Return (x, y) of the center of cell containing provided text 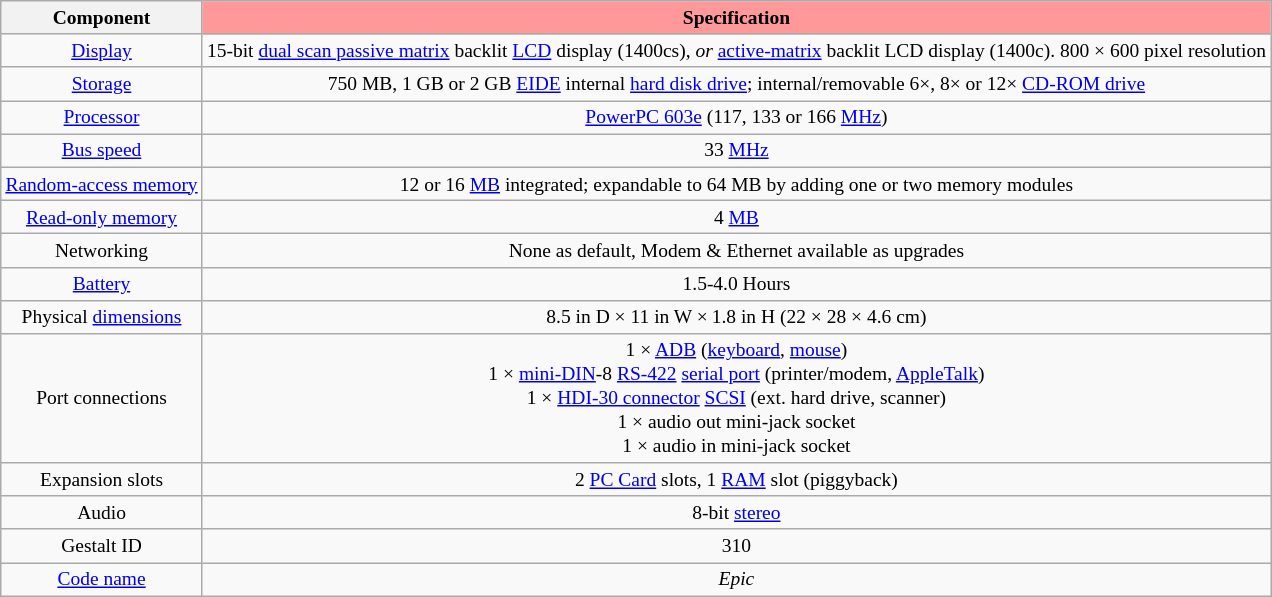
Display (102, 50)
Expansion slots (102, 480)
12 or 16 MB integrated; expandable to 64 MB by adding one or two memory modules (736, 184)
Epic (736, 580)
750 MB, 1 GB or 2 GB EIDE internal hard disk drive; internal/removable 6×, 8× or 12× CD-ROM drive (736, 84)
Battery (102, 284)
310 (736, 546)
Gestalt ID (102, 546)
Physical dimensions (102, 316)
15-bit dual scan passive matrix backlit LCD display (1400cs), or active-matrix backlit LCD display (1400c). 800 × 600 pixel resolution (736, 50)
None as default, Modem & Ethernet available as upgrades (736, 250)
33 MHz (736, 150)
Port connections (102, 398)
Networking (102, 250)
4 MB (736, 216)
8.5 in D × 11 in W × 1.8 in H (22 × 28 × 4.6 cm) (736, 316)
PowerPC 603e (117, 133 or 166 MHz) (736, 118)
Random-access memory (102, 184)
Component (102, 18)
Code name (102, 580)
Processor (102, 118)
2 PC Card slots, 1 RAM slot (piggyback) (736, 480)
Audio (102, 512)
Storage (102, 84)
Bus speed (102, 150)
1.5-4.0 Hours (736, 284)
Read-only memory (102, 216)
Specification (736, 18)
8-bit stereo (736, 512)
